Extract the (X, Y) coordinate from the center of the cell holding the provided text.  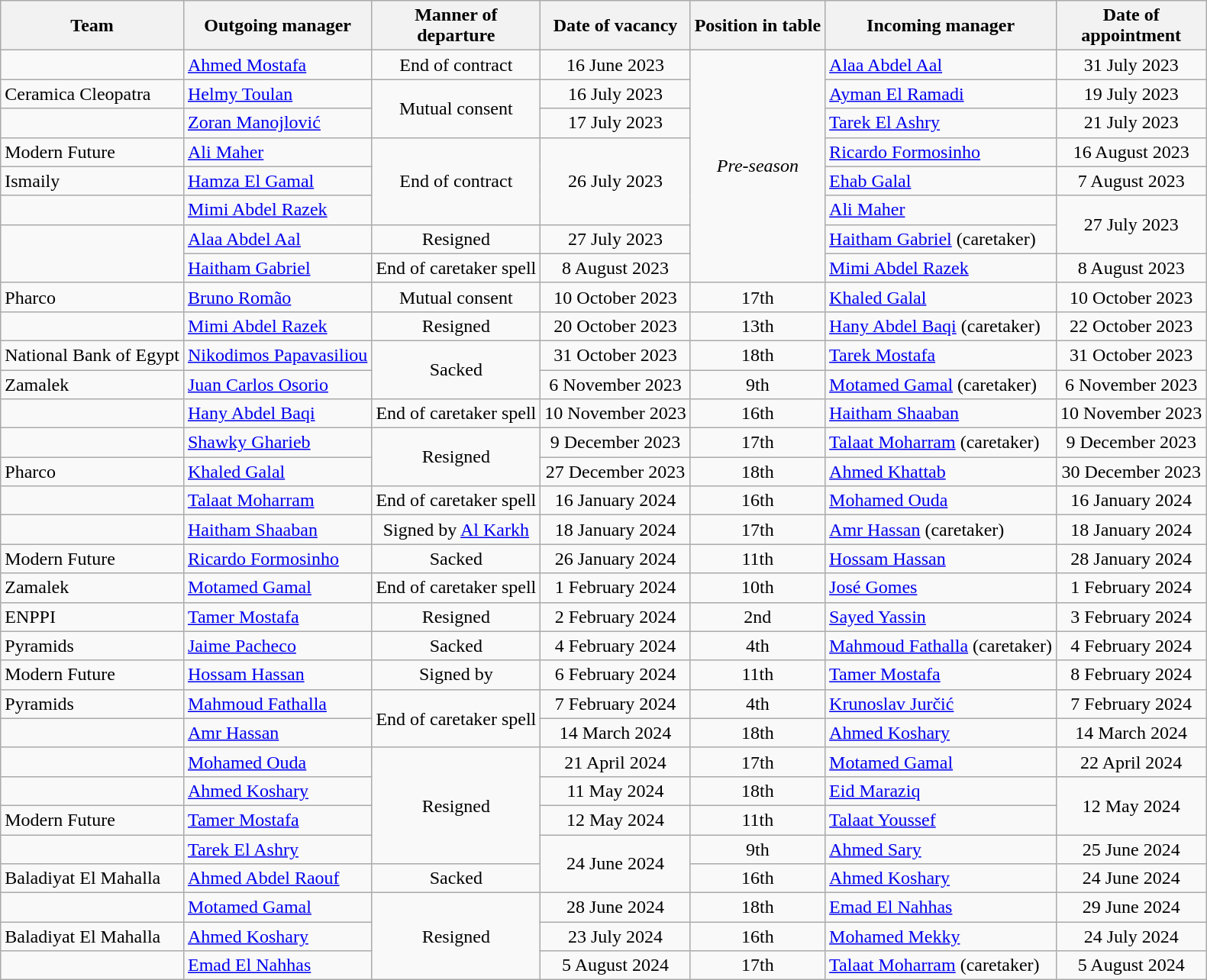
13th (757, 326)
Ahmed Mostafa (277, 65)
Haitham Gabriel (caretaker) (941, 239)
Hany Abdel Baqi (caretaker) (941, 326)
ENPPI (92, 617)
31 July 2023 (1131, 65)
Talaat Youssef (941, 820)
26 July 2023 (615, 181)
Shawky Gharieb (277, 443)
Manner ofdeparture (457, 26)
Signed by (457, 675)
30 December 2023 (1131, 472)
Krunoslav Jurčić (941, 704)
Zoran Manojlović (277, 123)
28 January 2024 (1131, 559)
Ehab Galal (941, 181)
Mahmoud Fathalla (277, 704)
21 July 2023 (1131, 123)
Hamza El Gamal (277, 181)
Date ofappointment (1131, 26)
28 June 2024 (615, 907)
8 February 2024 (1131, 675)
Amr Hassan (caretaker) (941, 530)
National Bank of Egypt (92, 355)
Mohamed Mekky (941, 936)
20 October 2023 (615, 326)
3 February 2024 (1131, 617)
25 June 2024 (1131, 849)
Eid Maraziq (941, 791)
2nd (757, 617)
Juan Carlos Osorio (277, 384)
Mahmoud Fathalla (caretaker) (941, 646)
16 August 2023 (1131, 152)
Ahmed Abdel Raouf (277, 878)
Haitham Gabriel (277, 268)
Amr Hassan (277, 733)
Ceramica Cleopatra (92, 94)
23 July 2024 (615, 936)
29 June 2024 (1131, 907)
19 July 2023 (1131, 94)
Hany Abdel Baqi (277, 414)
Ismaily (92, 181)
José Gomes (941, 588)
Sayed Yassin (941, 617)
26 January 2024 (615, 559)
Pre-season (757, 166)
Helmy Toulan (277, 94)
2 February 2024 (615, 617)
16 July 2023 (615, 94)
7 August 2023 (1131, 181)
27 December 2023 (615, 472)
Tarek Mostafa (941, 355)
22 October 2023 (1131, 326)
Bruno Romão (277, 297)
Incoming manager (941, 26)
24 July 2024 (1131, 936)
Outgoing manager (277, 26)
Signed by Al Karkh (457, 530)
Motamed Gamal (caretaker) (941, 384)
17 July 2023 (615, 123)
Ahmed Sary (941, 849)
Date of vacancy (615, 26)
Ahmed Khattab (941, 472)
Team (92, 26)
22 April 2024 (1131, 762)
10th (757, 588)
Ayman El Ramadi (941, 94)
21 April 2024 (615, 762)
Nikodimos Papavasiliou (277, 355)
6 February 2024 (615, 675)
11 May 2024 (615, 791)
16 June 2023 (615, 65)
Jaime Pacheco (277, 646)
Position in table (757, 26)
Talaat Moharram (277, 501)
